Find where the given text appears and provide that cell's center as [X, Y] coordinate. 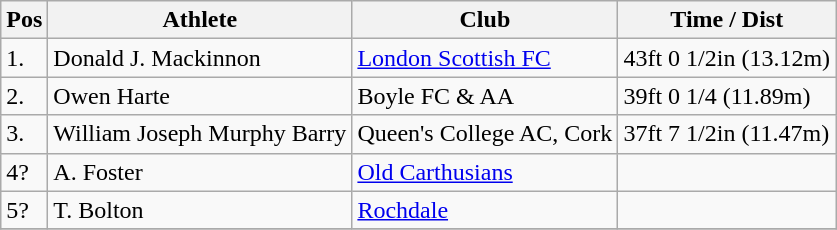
London Scottish FC [485, 58]
43ft 0 1/2in (13.12m) [727, 58]
Pos [24, 20]
Rochdale [485, 210]
4? [24, 172]
39ft 0 1/4 (11.89m) [727, 96]
Queen's College AC, Cork [485, 134]
A. Foster [200, 172]
1. [24, 58]
Old Carthusians [485, 172]
5? [24, 210]
3. [24, 134]
William Joseph Murphy Barry [200, 134]
2. [24, 96]
T. Bolton [200, 210]
37ft 7 1/2in (11.47m) [727, 134]
Owen Harte [200, 96]
Time / Dist [727, 20]
Athlete [200, 20]
Boyle FC & AA [485, 96]
Donald J. Mackinnon [200, 58]
Club [485, 20]
